Scan for the cell matching the given text and deliver its (x, y) coordinate at center. 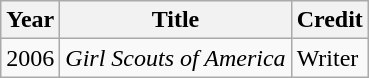
Year (30, 20)
Credit (330, 20)
Title (176, 20)
Girl Scouts of America (176, 58)
Writer (330, 58)
2006 (30, 58)
